For the text-containing cell, return its midpoint in [x, y] coordinate format. 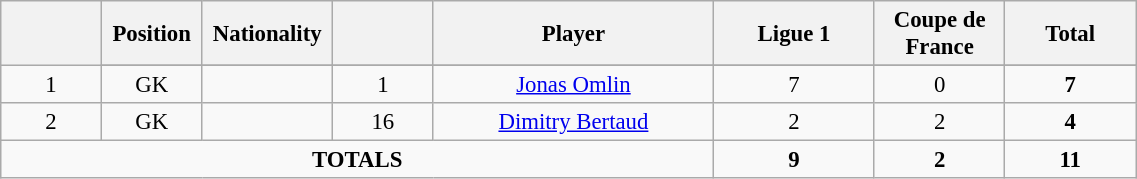
0 [940, 85]
Position [152, 34]
9 [794, 160]
Player [574, 34]
11 [1070, 160]
Nationality [268, 34]
Dimitry Bertaud [574, 122]
Jonas Omlin [574, 85]
16 [384, 122]
TOTALS [358, 160]
Coupe de France [940, 34]
Ligue 1 [794, 34]
Total [1070, 34]
4 [1070, 122]
